Capture the cell that displays the provided text and extract its (X, Y) central coordinate. 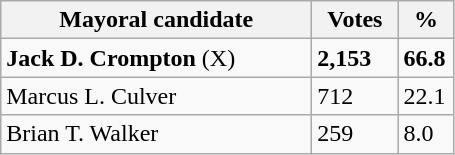
66.8 (426, 58)
712 (355, 96)
Marcus L. Culver (156, 96)
8.0 (426, 134)
Votes (355, 20)
259 (355, 134)
% (426, 20)
Jack D. Crompton (X) (156, 58)
22.1 (426, 96)
Brian T. Walker (156, 134)
2,153 (355, 58)
Mayoral candidate (156, 20)
